Provide the [X, Y] coordinate of the cell's center where the given text is located.  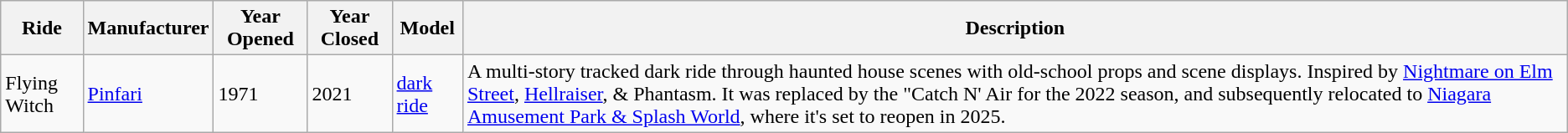
Pinfari [148, 94]
Flying Witch [42, 94]
dark ride [427, 94]
Ride [42, 28]
Manufacturer [148, 28]
Model [427, 28]
Description [1015, 28]
Year Closed [350, 28]
1971 [260, 94]
2021 [350, 94]
Year Opened [260, 28]
